Find where the given text appears and provide that cell's center as [X, Y] coordinate. 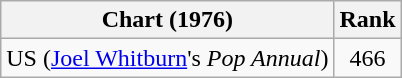
US (Joel Whitburn's Pop Annual) [168, 58]
Chart (1976) [168, 20]
Rank [368, 20]
466 [368, 58]
